Scan for the cell matching the given text and deliver its [X, Y] coordinate at center. 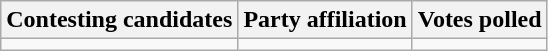
Contesting candidates [120, 20]
Votes polled [480, 20]
Party affiliation [325, 20]
